Determine the [X, Y] coordinate at the center of the cell enclosing the given text.  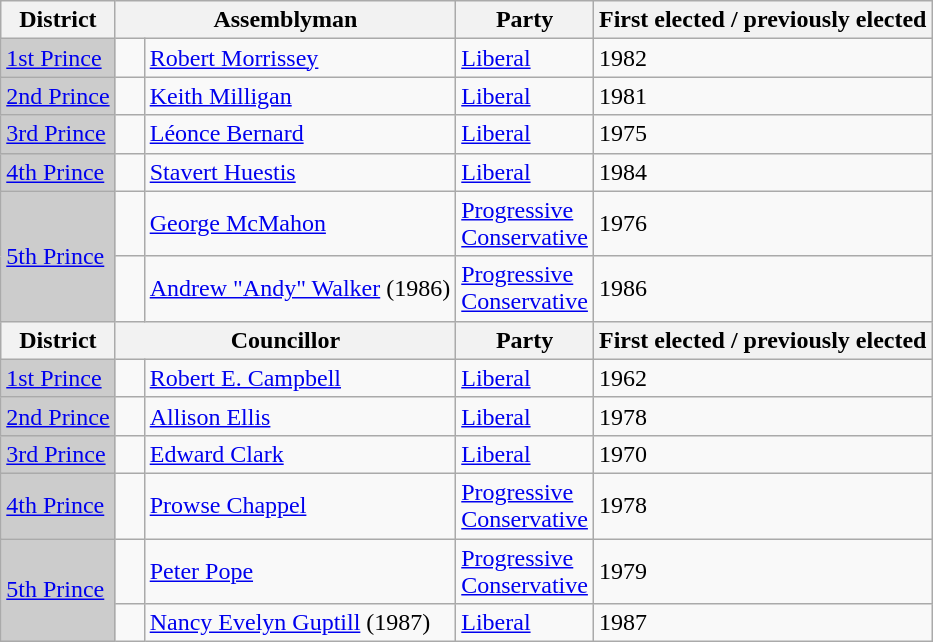
Keith Milligan [300, 96]
1982 [762, 58]
Assemblyman [286, 20]
1975 [762, 134]
Stavert Huestis [300, 172]
Edward Clark [300, 454]
George McMahon [300, 224]
Léonce Bernard [300, 134]
1970 [762, 454]
Robert E. Campbell [300, 378]
1986 [762, 288]
Allison Ellis [300, 416]
Andrew "Andy" Walker (1986) [300, 288]
Peter Pope [300, 570]
1979 [762, 570]
Robert Morrissey [300, 58]
1981 [762, 96]
Councillor [286, 340]
1976 [762, 224]
Prowse Chappel [300, 506]
1987 [762, 623]
1962 [762, 378]
1984 [762, 172]
Nancy Evelyn Guptill (1987) [300, 623]
